For the text-containing cell, return its midpoint in (X, Y) coordinate format. 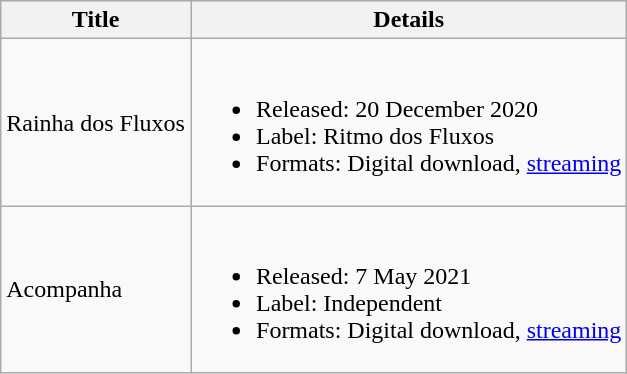
Title (96, 20)
Rainha dos Fluxos (96, 122)
Details (408, 20)
Released: 20 December 2020Label: Ritmo dos FluxosFormats: Digital download, streaming (408, 122)
Released: 7 May 2021Label: IndependentFormats: Digital download, streaming (408, 290)
Acompanha (96, 290)
